Provide the [x, y] coordinate of the cell's center where the given text is located.  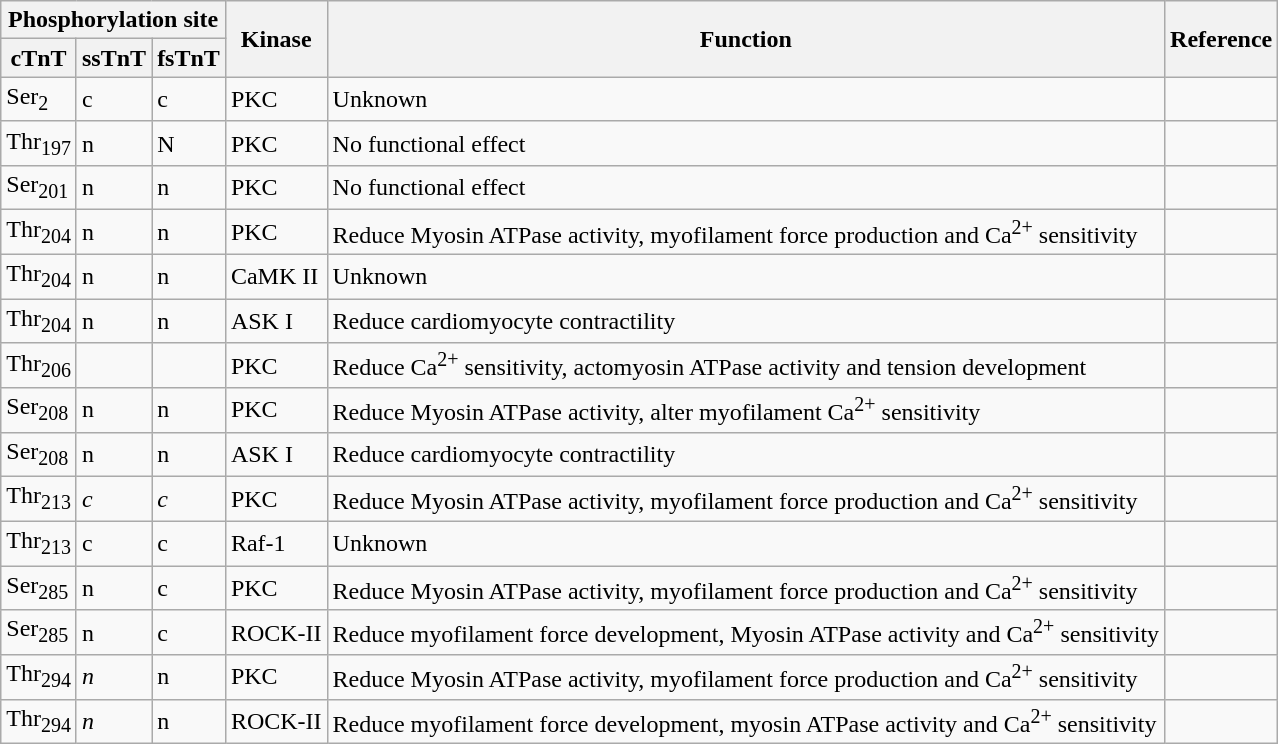
Ser2 [39, 99]
cTnT [39, 58]
ssTnT [114, 58]
Kinase [276, 39]
fsTnT [189, 58]
Phosphorylation site [114, 20]
Reduce myofilament force development, myosin ATPase activity and Ca2+ sensitivity [746, 722]
CaMK II [276, 276]
Raf-1 [276, 543]
Thr206 [39, 366]
N [189, 143]
Ser201 [39, 188]
Reduce Myosin ATPase activity, alter myofilament Ca2+ sensitivity [746, 410]
Thr197 [39, 143]
Reduce Ca2+ sensitivity, actomyosin ATPase activity and tension development [746, 366]
Reference [1222, 39]
Reduce myofilament force development, Myosin ATPase activity and Ca2+ sensitivity [746, 632]
Function [746, 39]
